Determine the (x, y) coordinate at the center of the cell enclosing the given text.  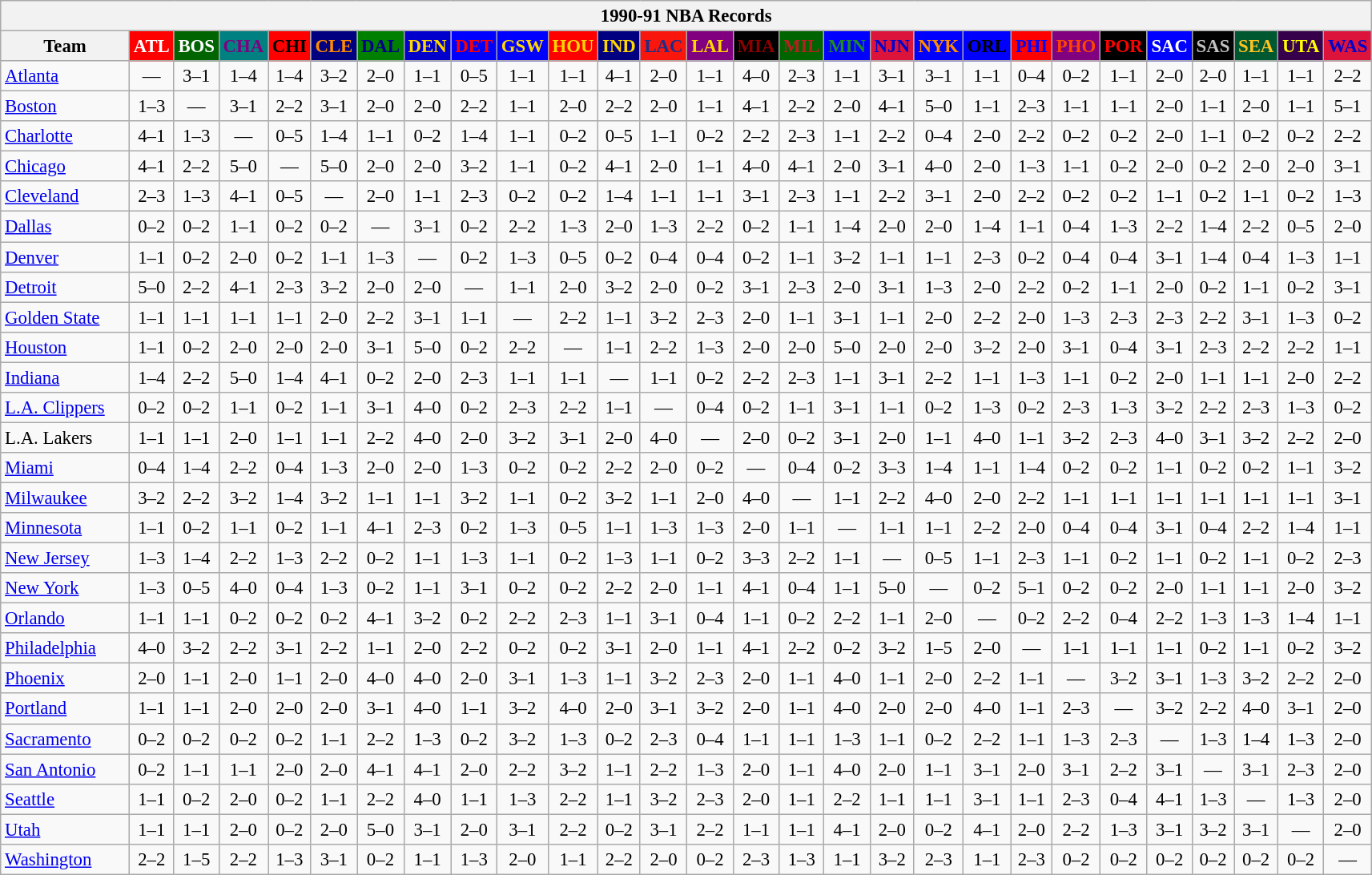
1990-91 NBA Records (686, 16)
Phoenix (66, 679)
Miami (66, 468)
Charlotte (66, 136)
MIN (847, 46)
Cleveland (66, 196)
Milwaukee (66, 498)
L.A. Lakers (66, 437)
DEN (428, 46)
SAC (1169, 46)
Boston (66, 107)
Denver (66, 257)
LAL (710, 46)
MIL (802, 46)
Houston (66, 347)
Sacramento (66, 739)
Orlando (66, 619)
DET (474, 46)
NJN (892, 46)
Minnesota (66, 528)
Atlanta (66, 76)
Indiana (66, 377)
HOU (573, 46)
ORL (987, 46)
Seattle (66, 799)
SAS (1213, 46)
Portland (66, 709)
LAC (663, 46)
Golden State (66, 317)
NYK (939, 46)
Dallas (66, 227)
San Antonio (66, 769)
PHI (1032, 46)
IND (619, 46)
Washington (66, 860)
WAS (1348, 46)
BOS (196, 46)
Team (66, 46)
Detroit (66, 287)
Chicago (66, 167)
POR (1123, 46)
CHA (243, 46)
New Jersey (66, 558)
UTA (1301, 46)
Philadelphia (66, 648)
Utah (66, 829)
L.A. Clippers (66, 408)
SEA (1256, 46)
GSW (522, 46)
DAL (381, 46)
New York (66, 588)
CLE (333, 46)
CHI (289, 46)
ATL (151, 46)
PHO (1076, 46)
MIA (756, 46)
